Return [x, y] of the center of cell containing provided text 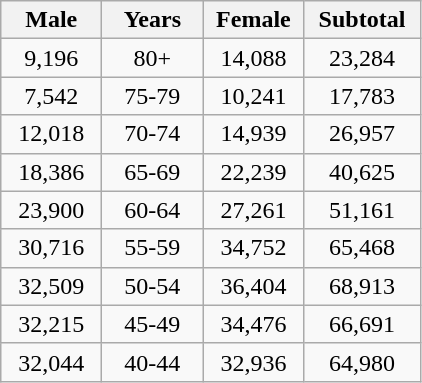
14,088 [254, 58]
40-44 [152, 362]
30,716 [52, 248]
80+ [152, 58]
65-69 [152, 172]
12,018 [52, 134]
32,044 [52, 362]
22,239 [254, 172]
23,900 [52, 210]
45-49 [152, 324]
32,509 [52, 286]
23,284 [362, 58]
32,936 [254, 362]
Years [152, 20]
55-59 [152, 248]
10,241 [254, 96]
27,261 [254, 210]
Female [254, 20]
14,939 [254, 134]
36,404 [254, 286]
65,468 [362, 248]
34,476 [254, 324]
50-54 [152, 286]
70-74 [152, 134]
7,542 [52, 96]
51,161 [362, 210]
32,215 [52, 324]
60-64 [152, 210]
66,691 [362, 324]
68,913 [362, 286]
26,957 [362, 134]
9,196 [52, 58]
40,625 [362, 172]
64,980 [362, 362]
75-79 [152, 96]
34,752 [254, 248]
18,386 [52, 172]
Male [52, 20]
17,783 [362, 96]
Subtotal [362, 20]
